Search for the cell housing the specified text and yield its [x, y] center coordinate. 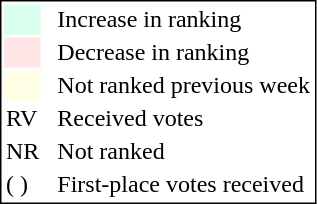
RV [22, 119]
First-place votes received [184, 185]
Not ranked previous week [184, 85]
Received votes [184, 119]
( ) [22, 185]
Increase in ranking [184, 19]
Not ranked [184, 151]
Decrease in ranking [184, 53]
NR [22, 151]
